Scan for the cell matching the given text and deliver its (x, y) coordinate at center. 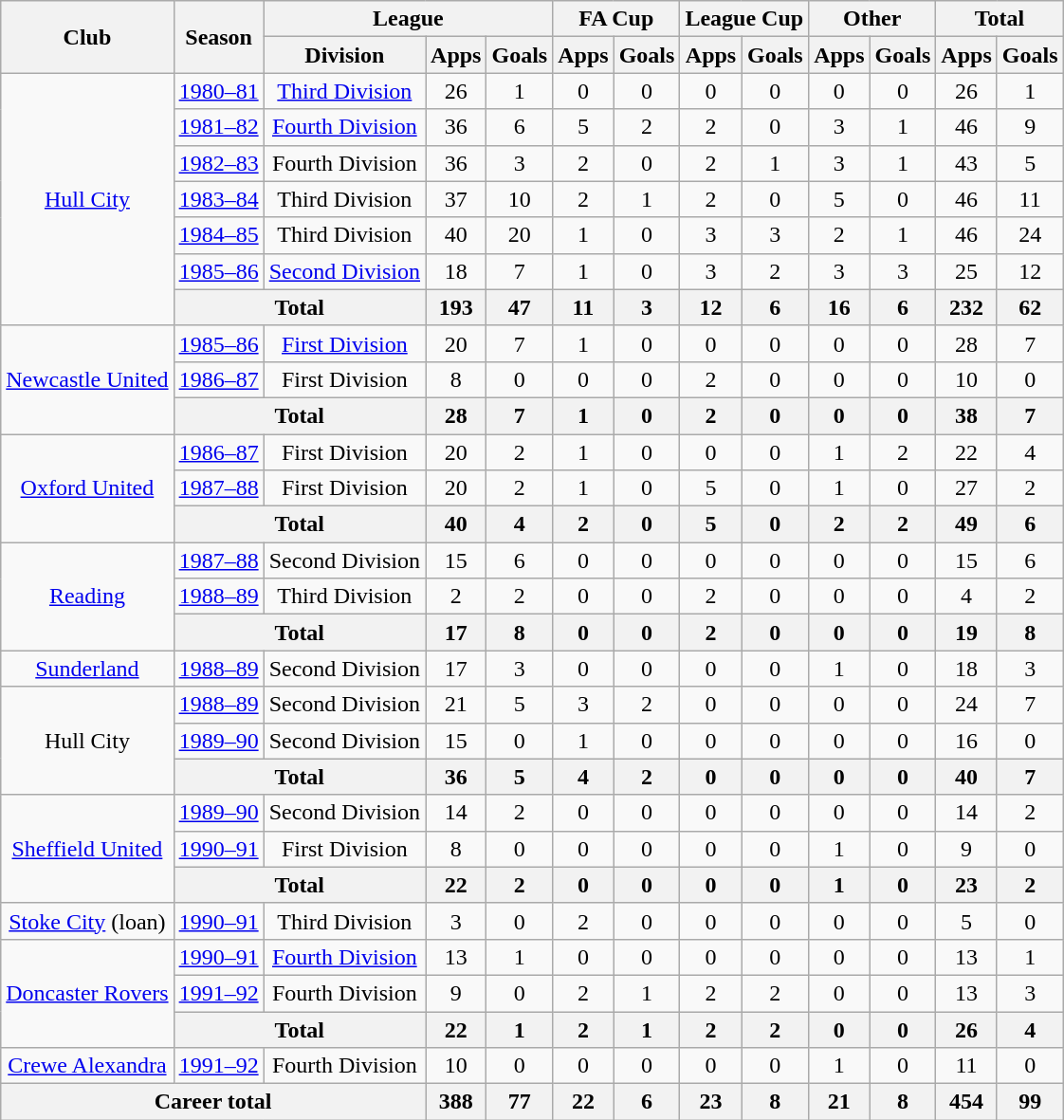
1982–83 (218, 163)
49 (966, 524)
38 (966, 415)
1980–81 (218, 91)
25 (966, 271)
232 (966, 307)
62 (1030, 307)
37 (456, 199)
FA Cup (616, 19)
388 (456, 1102)
Newcastle United (87, 379)
19 (966, 633)
43 (966, 163)
Sheffield United (87, 849)
Doncaster Rovers (87, 993)
Stoke City (loan) (87, 921)
Reading (87, 597)
1984–85 (218, 235)
Other (872, 19)
Season (218, 37)
454 (966, 1102)
99 (1030, 1102)
1983–84 (218, 199)
Club (87, 37)
77 (520, 1102)
193 (456, 307)
47 (520, 307)
Division (344, 55)
Sunderland (87, 669)
League (408, 19)
Career total (213, 1102)
27 (966, 488)
1981–82 (218, 127)
League Cup (744, 19)
Oxford United (87, 488)
Crewe Alexandra (87, 1066)
